Identify which cell holds the provided text, then report its [x, y] central coordinate. 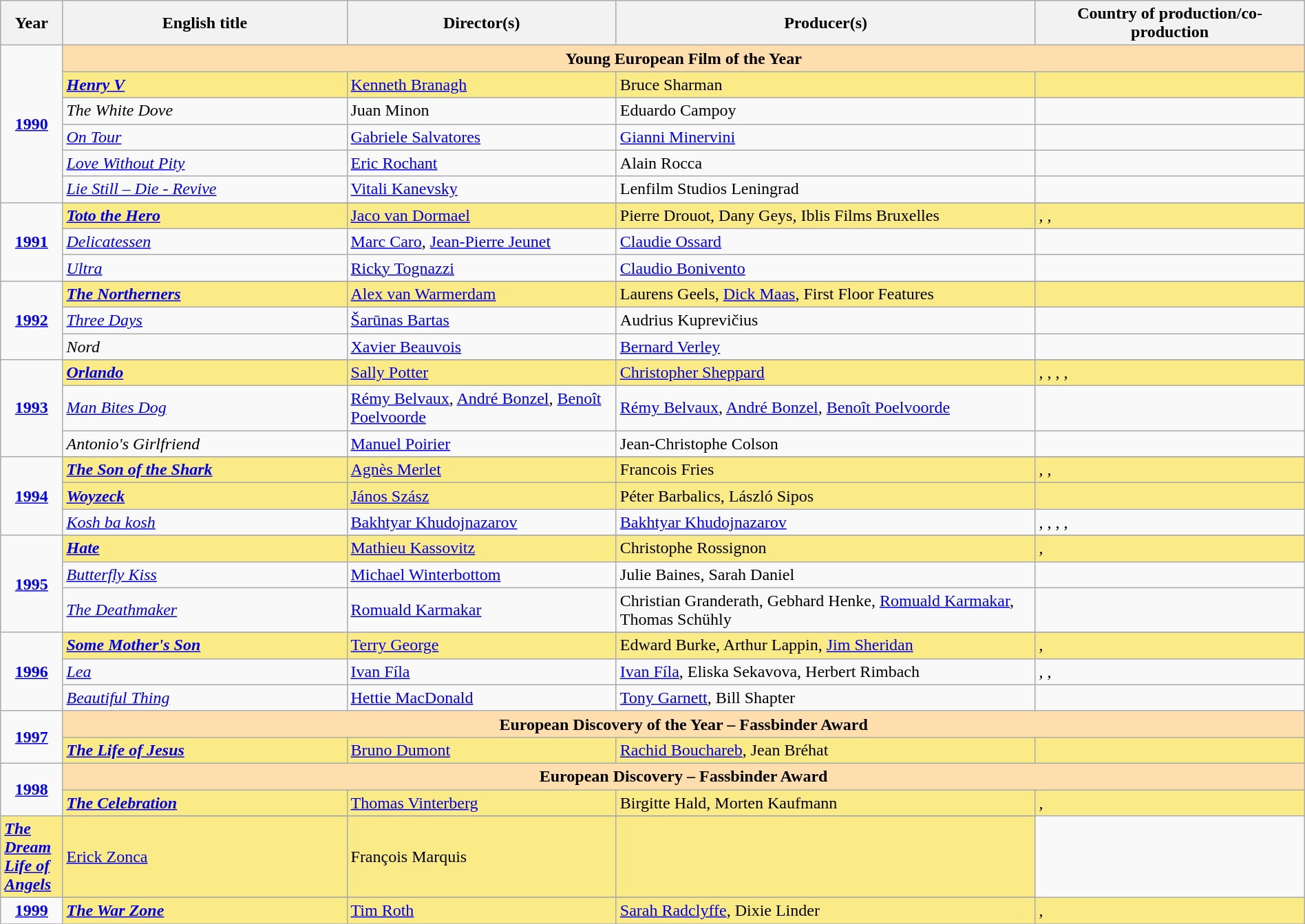
Jaco van Dormael [482, 215]
Pierre Drouot, Dany Geys, Iblis Films Bruxelles [826, 215]
Director(s) [482, 23]
Christopher Sheppard [826, 373]
Bruce Sharman [826, 85]
Mathieu Kassovitz [482, 548]
Henry V [205, 85]
1991 [32, 241]
Rachid Bouchareb, Jean Bréhat [826, 750]
Some Mother's Son [205, 645]
Man Bites Dog [205, 409]
1999 [32, 911]
The White Dove [205, 111]
Nord [205, 346]
On Tour [205, 137]
Claudie Ossard [826, 241]
Gianni Minervini [826, 137]
Juan Minon [482, 111]
János Szász [482, 496]
Ultra [205, 268]
Manuel Poirier [482, 444]
Vitali Kanevsky [482, 189]
1995 [32, 583]
Thomas Vinterberg [482, 803]
Marc Caro, Jean-Pierre Jeunet [482, 241]
The War Zone [205, 911]
Christophe Rossignon [826, 548]
Bernard Verley [826, 346]
Three Days [205, 320]
The Northerners [205, 294]
Young European Film of the Year [683, 58]
Delicatessen [205, 241]
Lie Still – Die - Revive [205, 189]
The Life of Jesus [205, 750]
Lenfilm Studios Leningrad [826, 189]
Love Without Pity [205, 163]
Bruno Dumont [482, 750]
The Son of the Shark [205, 470]
Jean-Christophe Colson [826, 444]
The Deathmaker [205, 610]
Kosh ba kosh [205, 522]
Eduardo Campoy [826, 111]
Laurens Geels, Dick Maas, First Floor Features [826, 294]
Butterfly Kiss [205, 574]
European Discovery – Fassbinder Award [683, 776]
Tony Garnett, Bill Shapter [826, 698]
Alain Rocca [826, 163]
Hettie MacDonald [482, 698]
Ivan Fíla, Eliska Sekavova, Herbert Rimbach [826, 671]
English title [205, 23]
Sarah Radclyffe, Dixie Linder [826, 911]
1997 [32, 737]
Terry George [482, 645]
Sally Potter [482, 373]
Péter Barbalics, László Sipos [826, 496]
François Marquis [482, 857]
Beautiful Thing [205, 698]
Agnès Merlet [482, 470]
Šarūnas Bartas [482, 320]
1992 [32, 320]
Country of production/co-production [1170, 23]
Woyzeck [205, 496]
Kenneth Branagh [482, 85]
Xavier Beauvois [482, 346]
Claudio Bonivento [826, 268]
1994 [32, 496]
1996 [32, 671]
The Celebration [205, 803]
European Discovery of the Year – Fassbinder Award [683, 724]
Gabriele Salvatores [482, 137]
Hate [205, 548]
The Dream Life of Angels [32, 857]
Ivan Fíla [482, 671]
Alex van Warmerdam [482, 294]
Romuald Karmakar [482, 610]
Christian Granderath, Gebhard Henke, Romuald Karmakar, Thomas Schühly [826, 610]
Francois Fries [826, 470]
Producer(s) [826, 23]
Lea [205, 671]
Ricky Tognazzi [482, 268]
1990 [32, 124]
Antonio's Girlfriend [205, 444]
Erick Zonca [205, 857]
Edward Burke, Arthur Lappin, Jim Sheridan [826, 645]
Birgitte Hald, Morten Kaufmann [826, 803]
Year [32, 23]
Eric Rochant [482, 163]
1993 [32, 409]
1998 [32, 789]
Julie Baines, Sarah Daniel [826, 574]
Tim Roth [482, 911]
Audrius Kuprevičius [826, 320]
Toto the Hero [205, 215]
Michael Winterbottom [482, 574]
Orlando [205, 373]
